Output the [x, y] coordinate of the center of the cell containing the given text.  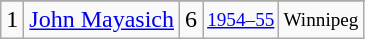
1954–55 [241, 20]
1 [12, 20]
John Mayasich [102, 20]
Winnipeg [321, 20]
6 [192, 20]
